Detect which cell encompasses the target text, then output its [X, Y] center coordinate. 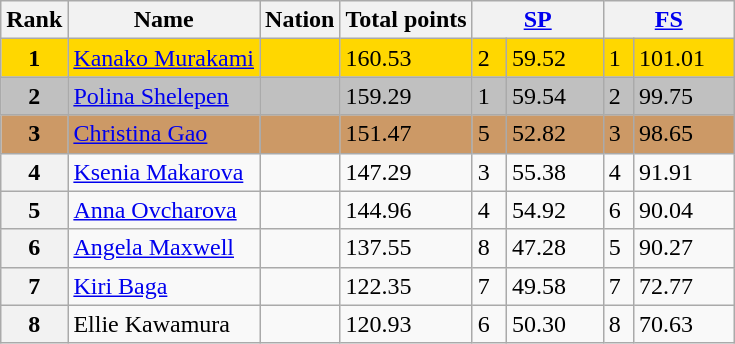
59.52 [554, 58]
160.53 [406, 58]
49.58 [554, 286]
101.01 [684, 58]
122.35 [406, 286]
54.92 [554, 210]
90.04 [684, 210]
SP [538, 20]
Name [164, 20]
90.27 [684, 248]
99.75 [684, 96]
55.38 [554, 172]
50.30 [554, 324]
59.54 [554, 96]
151.47 [406, 134]
72.77 [684, 286]
120.93 [406, 324]
Christina Gao [164, 134]
144.96 [406, 210]
137.55 [406, 248]
FS [668, 20]
Nation [300, 20]
159.29 [406, 96]
Ksenia Makarova [164, 172]
47.28 [554, 248]
Ellie Kawamura [164, 324]
Kiri Baga [164, 286]
91.91 [684, 172]
Angela Maxwell [164, 248]
Polina Shelepen [164, 96]
Kanako Murakami [164, 58]
Anna Ovcharova [164, 210]
52.82 [554, 134]
Total points [406, 20]
147.29 [406, 172]
70.63 [684, 324]
98.65 [684, 134]
Rank [34, 20]
